Detect which cell encompasses the target text, then output its (x, y) center coordinate. 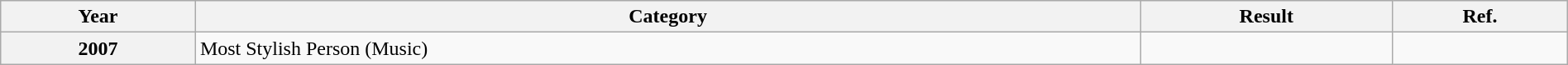
Result (1267, 17)
Category (668, 17)
Ref. (1480, 17)
Most Stylish Person (Music) (668, 48)
2007 (98, 48)
Year (98, 17)
